Pinpoint the cell where the given text exists, returning its [X, Y] midpoint coordinate. 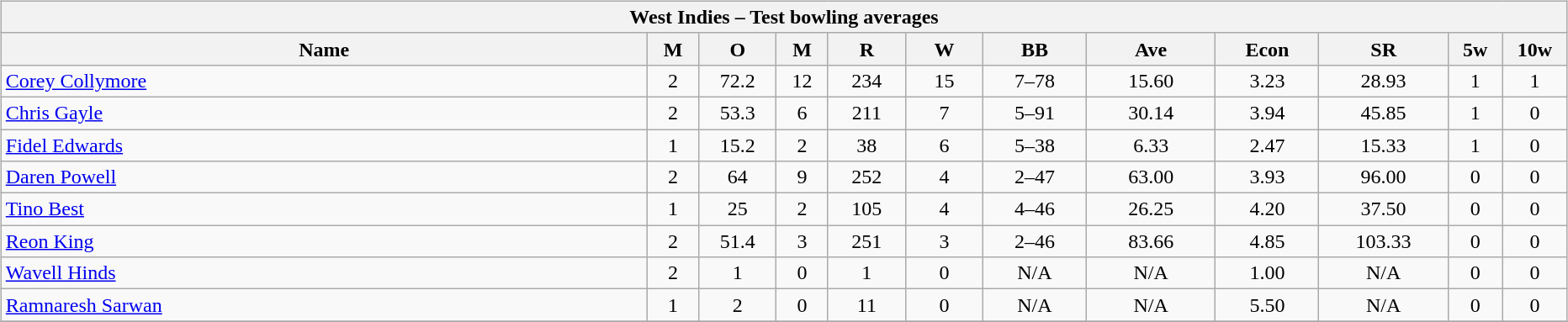
38 [866, 145]
15 [944, 81]
Name [324, 49]
10w [1534, 49]
Wavell Hinds [324, 273]
6.33 [1151, 145]
15.60 [1151, 81]
1.00 [1267, 273]
Reon King [324, 241]
28.93 [1384, 81]
63.00 [1151, 177]
51.4 [738, 241]
96.00 [1384, 177]
5w [1475, 49]
105 [866, 209]
7 [944, 113]
45.85 [1384, 113]
2–47 [1035, 177]
234 [866, 81]
15.2 [738, 145]
37.50 [1384, 209]
25 [738, 209]
15.33 [1384, 145]
251 [866, 241]
2.47 [1267, 145]
Ramnaresh Sarwan [324, 305]
9 [803, 177]
4.20 [1267, 209]
Tino Best [324, 209]
SR [1384, 49]
Fidel Edwards [324, 145]
BB [1035, 49]
11 [866, 305]
72.2 [738, 81]
83.66 [1151, 241]
26.25 [1151, 209]
3.94 [1267, 113]
103.33 [1384, 241]
2–46 [1035, 241]
R [866, 49]
5–91 [1035, 113]
64 [738, 177]
252 [866, 177]
30.14 [1151, 113]
4–46 [1035, 209]
W [944, 49]
4.85 [1267, 241]
West Indies – Test bowling averages [784, 17]
3.93 [1267, 177]
3.23 [1267, 81]
5.50 [1267, 305]
Ave [1151, 49]
Chris Gayle [324, 113]
7–78 [1035, 81]
Daren Powell [324, 177]
Corey Collymore [324, 81]
Econ [1267, 49]
5–38 [1035, 145]
53.3 [738, 113]
211 [866, 113]
12 [803, 81]
O [738, 49]
